Extract the (X, Y) coordinate from the center of the cell holding the provided text.  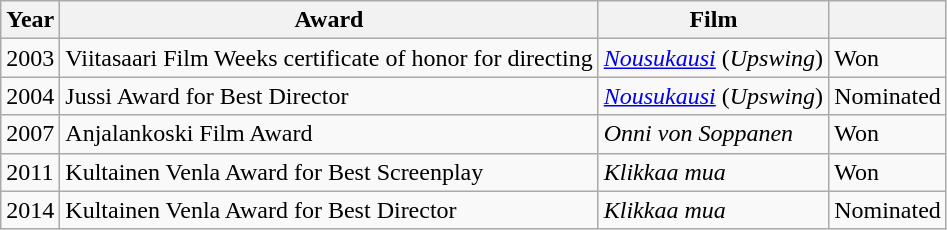
2014 (30, 210)
Onni von Soppanen (713, 134)
Anjalankoski Film Award (329, 134)
2003 (30, 58)
2007 (30, 134)
2004 (30, 96)
Viitasaari Film Weeks certificate of honor for directing (329, 58)
2011 (30, 172)
Award (329, 20)
Film (713, 20)
Year (30, 20)
Kultainen Venla Award for Best Screenplay (329, 172)
Kultainen Venla Award for Best Director (329, 210)
Jussi Award for Best Director (329, 96)
